Determine the [x, y] coordinate at the center of the cell enclosing the given text.  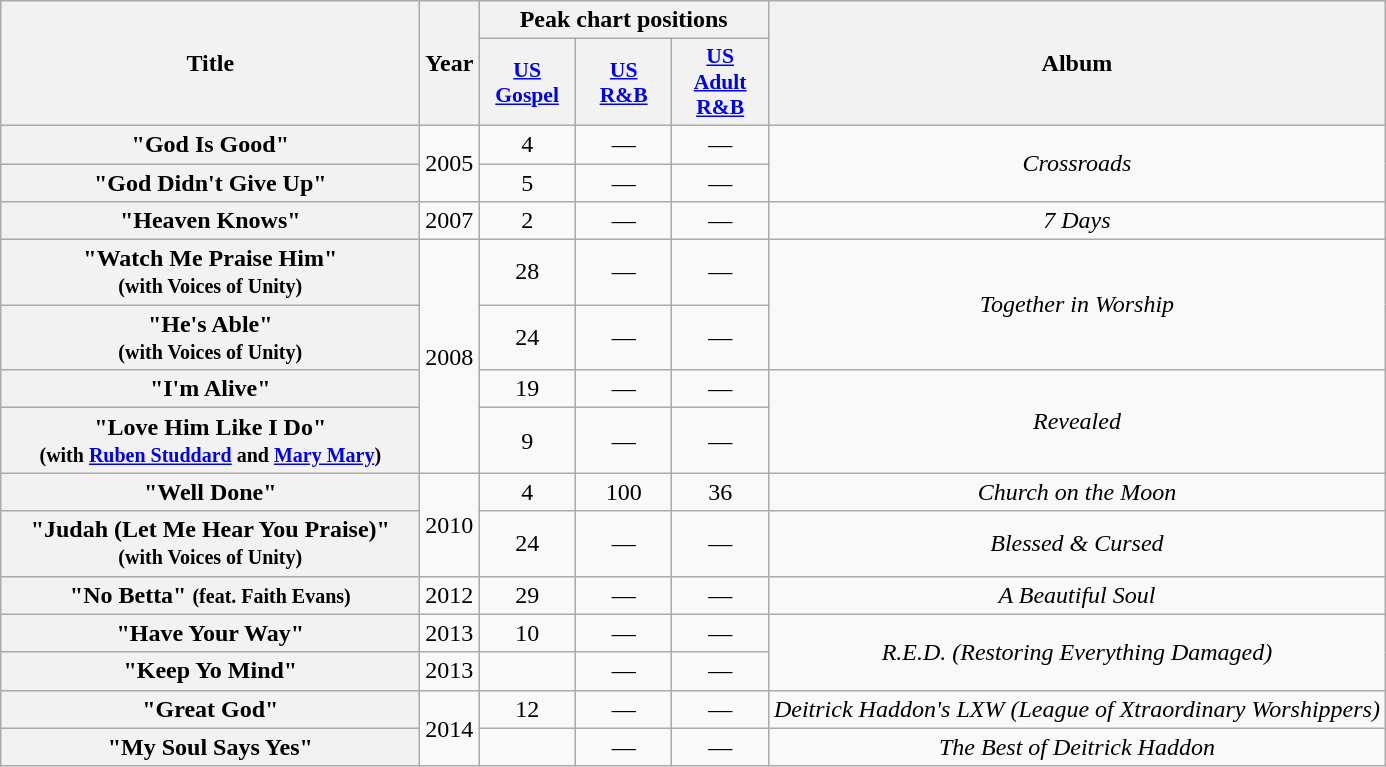
A Beautiful Soul [1076, 595]
2007 [450, 221]
36 [720, 492]
Year [450, 64]
2008 [450, 356]
28 [528, 272]
Deitrick Haddon's LXW (League of Xtraordinary Worshippers) [1076, 709]
Album [1076, 64]
"Have Your Way" [210, 633]
"God Didn't Give Up" [210, 183]
Church on the Moon [1076, 492]
2005 [450, 163]
"Heaven Knows" [210, 221]
Revealed [1076, 422]
10 [528, 633]
"I'm Alive" [210, 389]
Blessed & Cursed [1076, 544]
Crossroads [1076, 163]
Title [210, 64]
"Well Done" [210, 492]
"My Soul Says Yes" [210, 747]
2010 [450, 524]
"Watch Me Praise Him"(with Voices of Unity) [210, 272]
Together in Worship [1076, 305]
5 [528, 183]
"Judah (Let Me Hear You Praise)" (with Voices of Unity) [210, 544]
7 Days [1076, 221]
USR&B [624, 82]
"He's Able"(with Voices of Unity) [210, 338]
12 [528, 709]
"Love Him Like I Do"(with Ruben Studdard and Mary Mary) [210, 440]
"God Is Good" [210, 144]
Peak chart positions [624, 20]
2 [528, 221]
2012 [450, 595]
19 [528, 389]
29 [528, 595]
"No Betta" (feat. Faith Evans) [210, 595]
9 [528, 440]
The Best of Deitrick Haddon [1076, 747]
2014 [450, 728]
USAdult R&B [720, 82]
100 [624, 492]
USGospel [528, 82]
"Keep Yo Mind" [210, 671]
R.E.D. (Restoring Everything Damaged) [1076, 652]
"Great God" [210, 709]
